From the cell containing the given text, extract its center point as (X, Y) coordinate. 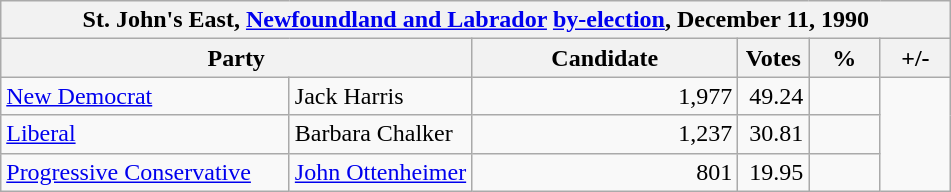
Party (236, 58)
New Democrat (146, 96)
St. John's East, Newfoundland and Labrador by-election, December 11, 1990 (476, 20)
1,977 (605, 96)
Candidate (605, 58)
49.24 (774, 96)
19.95 (774, 172)
Jack Harris (380, 96)
1,237 (605, 134)
% (844, 58)
Liberal (146, 134)
Votes (774, 58)
Progressive Conservative (146, 172)
John Ottenheimer (380, 172)
Barbara Chalker (380, 134)
801 (605, 172)
30.81 (774, 134)
+/- (916, 58)
